Determine the [X, Y] coordinate at the center of the cell enclosing the given text.  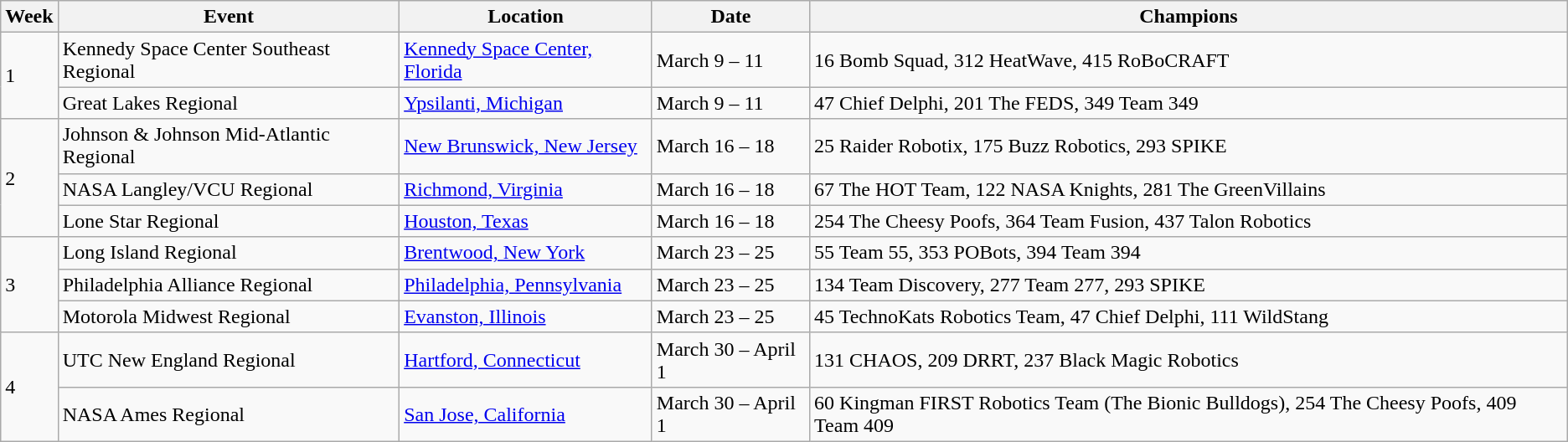
San Jose, California [526, 414]
Location [526, 17]
16 Bomb Squad, 312 HeatWave, 415 RoBoCRAFT [1189, 60]
134 Team Discovery, 277 Team 277, 293 SPIKE [1189, 285]
New Brunswick, New Jersey [526, 146]
NASA Ames Regional [229, 414]
Philadelphia Alliance Regional [229, 285]
Ypsilanti, Michigan [526, 103]
47 Chief Delphi, 201 The FEDS, 349 Team 349 [1189, 103]
Kennedy Space Center Southeast Regional [229, 60]
3 [29, 285]
1 [29, 75]
60 Kingman FIRST Robotics Team (The Bionic Bulldogs), 254 The Cheesy Poofs, 409 Team 409 [1189, 414]
25 Raider Robotix, 175 Buzz Robotics, 293 SPIKE [1189, 146]
2 [29, 177]
4 [29, 387]
Brentwood, New York [526, 253]
67 The HOT Team, 122 NASA Knights, 281 The GreenVillains [1189, 189]
Houston, Texas [526, 221]
55 Team 55, 353 POBots, 394 Team 394 [1189, 253]
Richmond, Virginia [526, 189]
Event [229, 17]
Long Island Regional [229, 253]
Champions [1189, 17]
131 CHAOS, 209 DRRT, 237 Black Magic Robotics [1189, 360]
45 TechnoKats Robotics Team, 47 Chief Delphi, 111 WildStang [1189, 316]
NASA Langley/VCU Regional [229, 189]
Great Lakes Regional [229, 103]
Philadelphia, Pennsylvania [526, 285]
Hartford, Connecticut [526, 360]
Week [29, 17]
Motorola Midwest Regional [229, 316]
Date [730, 17]
Lone Star Regional [229, 221]
UTC New England Regional [229, 360]
Kennedy Space Center, Florida [526, 60]
Evanston, Illinois [526, 316]
Johnson & Johnson Mid-Atlantic Regional [229, 146]
254 The Cheesy Poofs, 364 Team Fusion, 437 Talon Robotics [1189, 221]
